Search for the cell housing the specified text and yield its (X, Y) center coordinate. 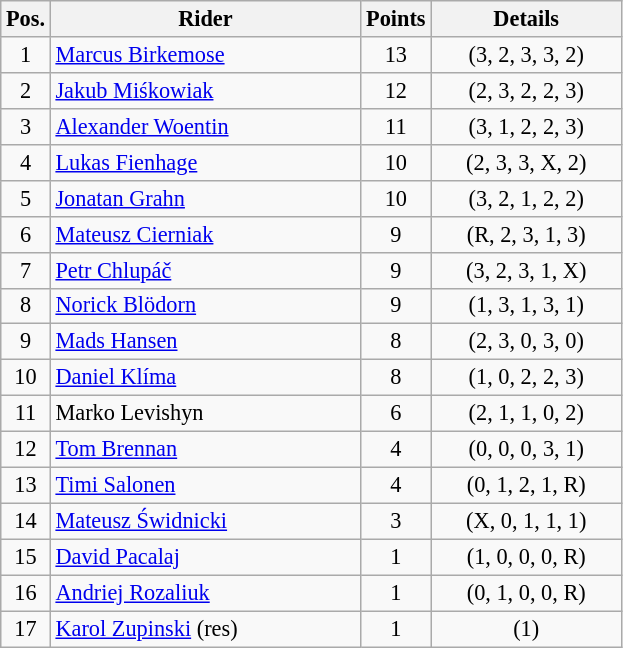
(1, 0, 2, 2, 3) (526, 378)
Mads Hansen (205, 342)
7 (26, 270)
14 (26, 521)
Tom Brennan (205, 450)
(1, 0, 0, 0, R) (526, 557)
2 (26, 90)
17 (26, 629)
(0, 1, 2, 1, R) (526, 485)
Daniel Klíma (205, 378)
Mateusz Cierniak (205, 234)
(3, 2, 3, 1, X) (526, 270)
Karol Zupinski (res) (205, 629)
Mateusz Świdnicki (205, 521)
(3, 2, 3, 3, 2) (526, 55)
Timi Salonen (205, 485)
Norick Blödorn (205, 306)
(1) (526, 629)
(2, 3, 0, 3, 0) (526, 342)
(2, 1, 1, 0, 2) (526, 414)
Rider (205, 19)
Pos. (26, 19)
(0, 1, 0, 0, R) (526, 593)
Alexander Woentin (205, 126)
Jakub Miśkowiak (205, 90)
(3, 1, 2, 2, 3) (526, 126)
Details (526, 19)
Points (396, 19)
Petr Chlupáč (205, 270)
(2, 3, 2, 2, 3) (526, 90)
(3, 2, 1, 2, 2) (526, 198)
Lukas Fienhage (205, 162)
Andriej Rozaliuk (205, 593)
15 (26, 557)
(2, 3, 3, X, 2) (526, 162)
(X, 0, 1, 1, 1) (526, 521)
Marko Levishyn (205, 414)
(0, 0, 0, 3, 1) (526, 450)
16 (26, 593)
David Pacalaj (205, 557)
Marcus Birkemose (205, 55)
5 (26, 198)
(R, 2, 3, 1, 3) (526, 234)
(1, 3, 1, 3, 1) (526, 306)
Jonatan Grahn (205, 198)
